Locate the cell with the specified text and output its [x, y] center coordinate. 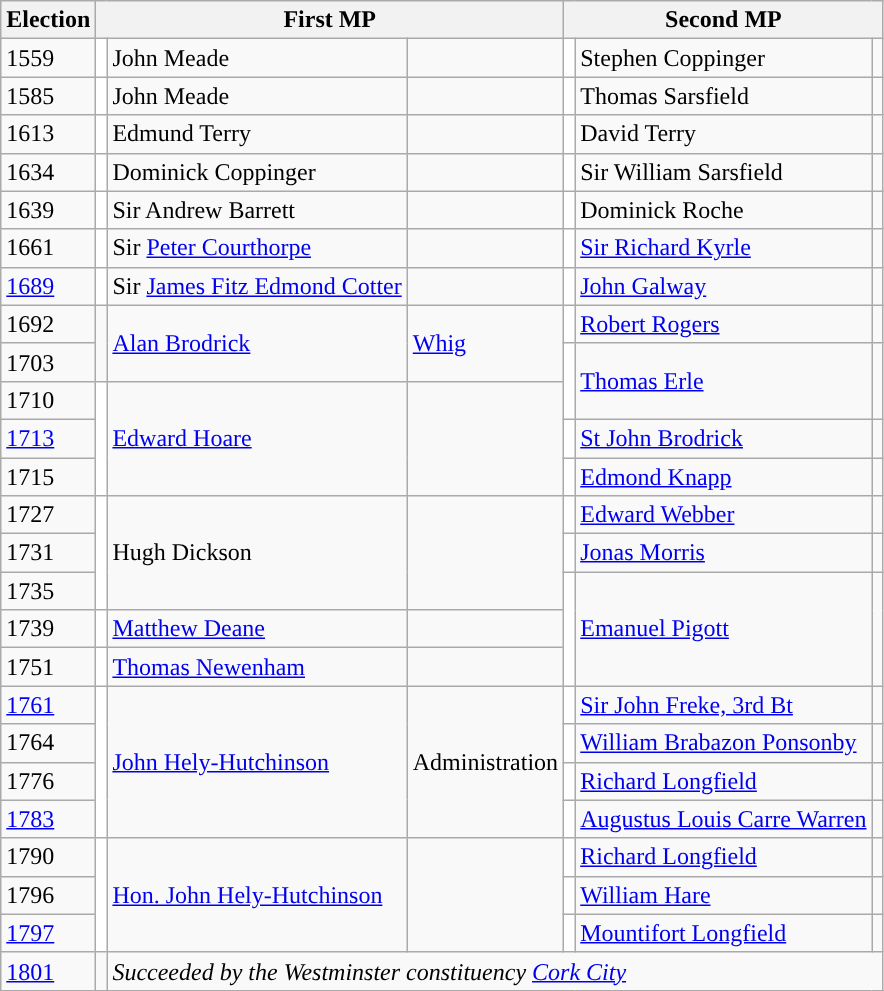
1703 [48, 362]
Edmond Knapp [724, 477]
Succeeded by the Westminster constituency Cork City [495, 971]
Thomas Newenham [257, 667]
1783 [48, 819]
Thomas Sarsfield [724, 96]
1710 [48, 400]
Emanuel Pigott [724, 629]
Sir Peter Courthorpe [257, 248]
1585 [48, 96]
Hugh Dickson [257, 553]
Thomas Erle [724, 381]
1559 [48, 58]
Whig [485, 343]
1731 [48, 553]
1661 [48, 248]
1613 [48, 134]
Augustus Louis Carre Warren [724, 819]
Sir James Fitz Edmond Cotter [257, 286]
1634 [48, 172]
Edward Webber [724, 515]
1689 [48, 286]
John Galway [724, 286]
1739 [48, 629]
First MP [330, 20]
Edmund Terry [257, 134]
Matthew Deane [257, 629]
Sir John Freke, 3rd Bt [724, 705]
1764 [48, 743]
Stephen Coppinger [724, 58]
Sir William Sarsfield [724, 172]
William Brabazon Ponsonby [724, 743]
1692 [48, 324]
1713 [48, 438]
David Terry [724, 134]
1727 [48, 515]
1735 [48, 591]
1790 [48, 857]
1797 [48, 933]
Administration [485, 762]
Alan Brodrick [257, 343]
Robert Rogers [724, 324]
St John Brodrick [724, 438]
John Hely-Hutchinson [257, 762]
Hon. John Hely-Hutchinson [257, 895]
William Hare [724, 895]
Sir Richard Kyrle [724, 248]
Election [48, 20]
1801 [48, 971]
Dominick Coppinger [257, 172]
Sir Andrew Barrett [257, 210]
Second MP [724, 20]
Mountifort Longfield [724, 933]
1761 [48, 705]
1776 [48, 781]
Dominick Roche [724, 210]
1796 [48, 895]
Jonas Morris [724, 553]
1715 [48, 477]
Edward Hoare [257, 438]
1639 [48, 210]
1751 [48, 667]
